Determine the [X, Y] coordinate at the center of the cell enclosing the given text.  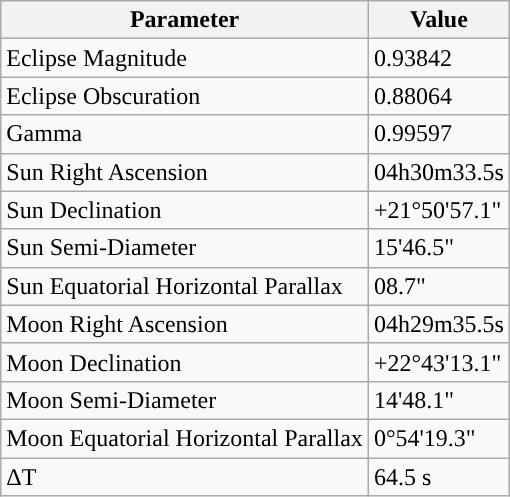
04h29m35.5s [438, 324]
Eclipse Obscuration [185, 96]
Value [438, 20]
Moon Equatorial Horizontal Parallax [185, 438]
64.5 s [438, 477]
Parameter [185, 20]
08.7" [438, 286]
Gamma [185, 134]
04h30m33.5s [438, 172]
0°54'19.3" [438, 438]
Sun Semi-Diameter [185, 248]
Sun Right Ascension [185, 172]
Sun Equatorial Horizontal Parallax [185, 286]
Moon Right Ascension [185, 324]
Moon Semi-Diameter [185, 400]
Eclipse Magnitude [185, 58]
ΔT [185, 477]
+21°50'57.1" [438, 210]
+22°43'13.1" [438, 362]
0.93842 [438, 58]
Moon Declination [185, 362]
0.88064 [438, 96]
Sun Declination [185, 210]
14'48.1" [438, 400]
0.99597 [438, 134]
15'46.5" [438, 248]
